Scan for the cell matching the given text and deliver its [x, y] coordinate at center. 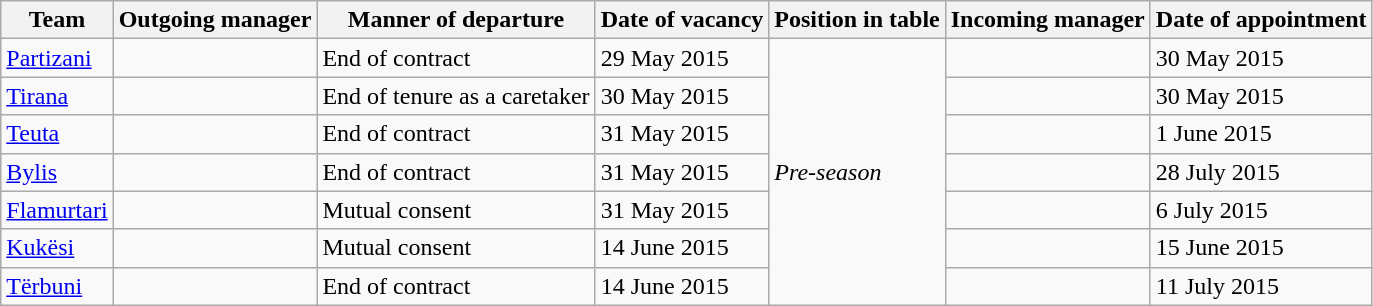
Date of appointment [1261, 20]
Kukësi [57, 248]
28 July 2015 [1261, 172]
Pre-season [857, 172]
End of tenure as a caretaker [456, 96]
Outgoing manager [215, 20]
Position in table [857, 20]
Bylis [57, 172]
Teuta [57, 134]
Incoming manager [1048, 20]
Date of vacancy [682, 20]
Team [57, 20]
Tërbuni [57, 286]
1 June 2015 [1261, 134]
Flamurtari [57, 210]
Partizani [57, 58]
Manner of departure [456, 20]
11 July 2015 [1261, 286]
15 June 2015 [1261, 248]
6 July 2015 [1261, 210]
29 May 2015 [682, 58]
Tirana [57, 96]
